Identify which cell holds the provided text, then report its [x, y] central coordinate. 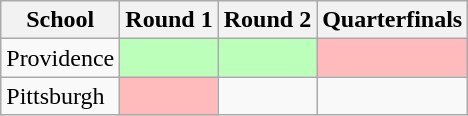
Quarterfinals [392, 20]
Round 2 [267, 20]
Providence [60, 58]
Round 1 [169, 20]
School [60, 20]
Pittsburgh [60, 96]
